Detect which cell encompasses the target text, then output its [x, y] center coordinate. 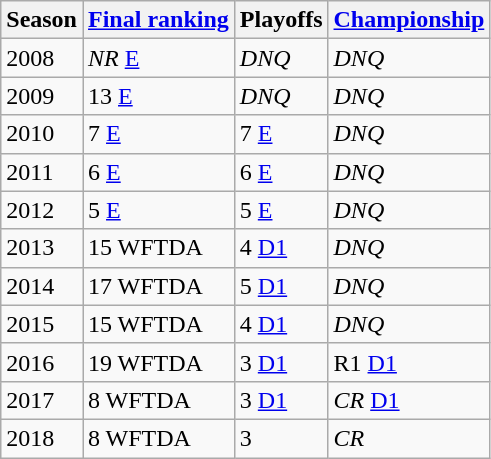
2013 [42, 248]
13 E [158, 96]
3 [281, 438]
Final ranking [158, 20]
2015 [42, 324]
2009 [42, 96]
2008 [42, 58]
Season [42, 20]
2014 [42, 286]
2018 [42, 438]
R1 D1 [409, 362]
2017 [42, 400]
2016 [42, 362]
17 WFTDA [158, 286]
2011 [42, 172]
5 D1 [281, 286]
Championship [409, 20]
Playoffs [281, 20]
NR E [158, 58]
19 WFTDA [158, 362]
CR D1 [409, 400]
CR [409, 438]
2012 [42, 210]
2010 [42, 134]
